Extract the (x, y) coordinate from the center of the cell holding the provided text.  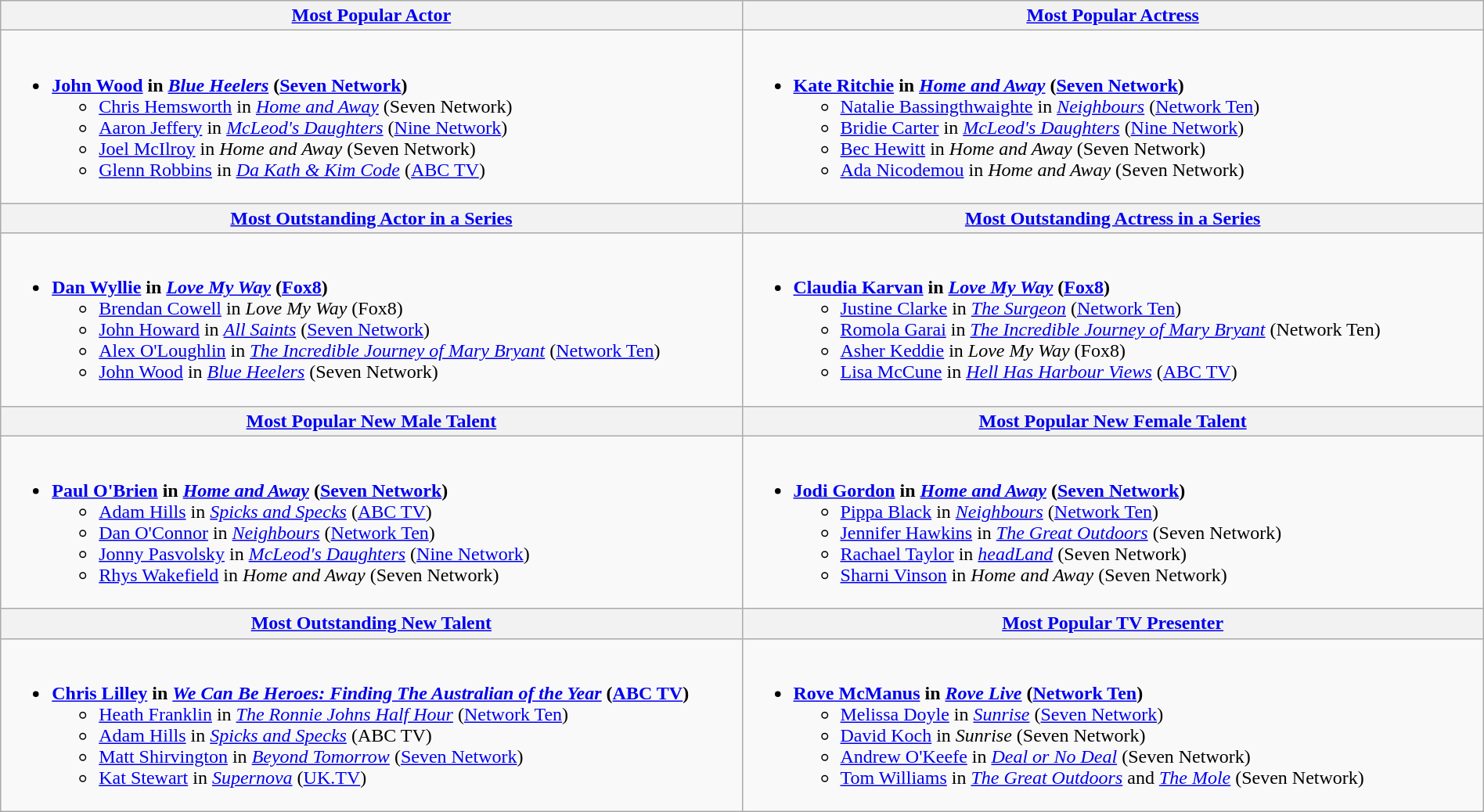
Most Outstanding Actor in a Series (371, 218)
Most Popular Actor (371, 16)
Most Popular New Female Talent (1113, 421)
Most Outstanding New Talent (371, 623)
Most Outstanding Actress in a Series (1113, 218)
Most Popular New Male Talent (371, 421)
Most Popular TV Presenter (1113, 623)
Most Popular Actress (1113, 16)
